Search for the cell housing the specified text and yield its (x, y) center coordinate. 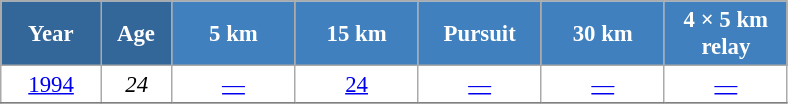
Age (136, 34)
Pursuit (480, 34)
30 km (602, 34)
4 × 5 km relay (726, 34)
5 km (234, 34)
15 km (356, 34)
1994 (52, 85)
Year (52, 34)
